For the text-containing cell, return its midpoint in (x, y) coordinate format. 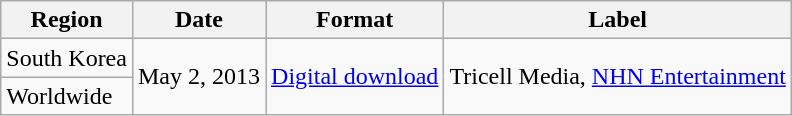
Format (355, 20)
May 2, 2013 (198, 77)
Date (198, 20)
South Korea (67, 58)
Region (67, 20)
Label (618, 20)
Tricell Media, NHN Entertainment (618, 77)
Worldwide (67, 96)
Digital download (355, 77)
